Find where the given text appears and provide that cell's center as [x, y] coordinate. 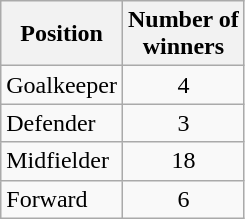
Midfielder [62, 161]
18 [183, 161]
3 [183, 123]
Number ofwinners [183, 34]
4 [183, 85]
Position [62, 34]
Defender [62, 123]
6 [183, 199]
Forward [62, 199]
Goalkeeper [62, 85]
